Search for the cell housing the specified text and yield its [X, Y] center coordinate. 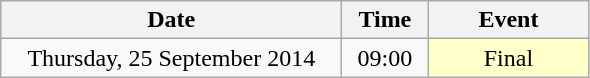
Final [508, 58]
Event [508, 20]
Thursday, 25 September 2014 [172, 58]
Time [385, 20]
Date [172, 20]
09:00 [385, 58]
